Search for the cell housing the specified text and yield its (X, Y) center coordinate. 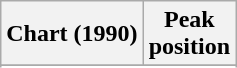
Chart (1990) (72, 34)
Peakposition (189, 34)
